Determine the (x, y) coordinate at the center of the cell enclosing the given text.  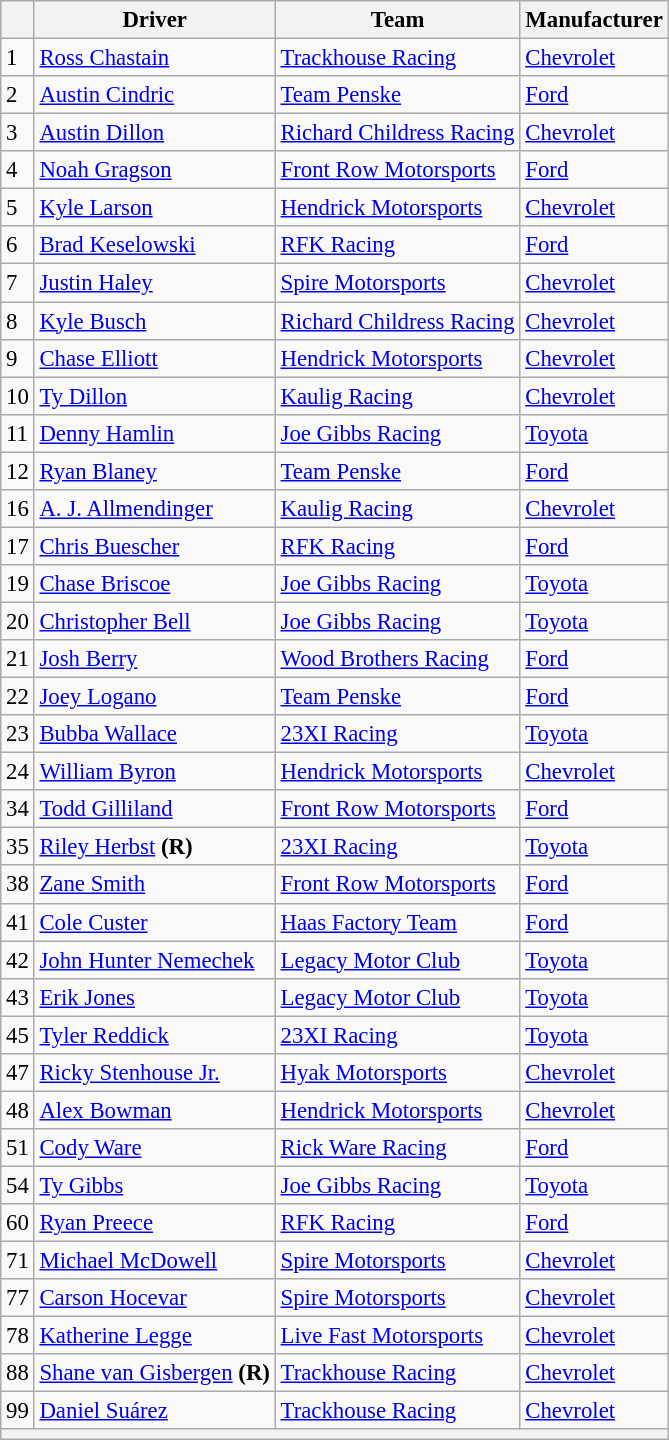
60 (18, 1223)
Chase Elliott (154, 358)
17 (18, 546)
John Hunter Nemechek (154, 960)
Christopher Bell (154, 621)
21 (18, 659)
48 (18, 1110)
Ryan Blaney (154, 471)
Driver (154, 20)
Ross Chastain (154, 58)
Josh Berry (154, 659)
99 (18, 1411)
88 (18, 1373)
7 (18, 283)
6 (18, 245)
William Byron (154, 772)
Wood Brothers Racing (398, 659)
Carson Hocevar (154, 1298)
43 (18, 997)
1 (18, 58)
Joey Logano (154, 697)
22 (18, 697)
47 (18, 1073)
Rick Ware Racing (398, 1148)
78 (18, 1336)
19 (18, 584)
Michael McDowell (154, 1261)
Denny Hamlin (154, 433)
Daniel Suárez (154, 1411)
11 (18, 433)
Alex Bowman (154, 1110)
Bubba Wallace (154, 734)
Zane Smith (154, 885)
Team (398, 20)
41 (18, 922)
Cody Ware (154, 1148)
Katherine Legge (154, 1336)
Ty Dillon (154, 396)
Haas Factory Team (398, 922)
Chris Buescher (154, 546)
38 (18, 885)
8 (18, 321)
Ricky Stenhouse Jr. (154, 1073)
Shane van Gisbergen (R) (154, 1373)
Justin Haley (154, 283)
Ty Gibbs (154, 1185)
77 (18, 1298)
Kyle Busch (154, 321)
Kyle Larson (154, 208)
Cole Custer (154, 922)
Noah Gragson (154, 170)
23 (18, 734)
Hyak Motorsports (398, 1073)
16 (18, 509)
45 (18, 1035)
Austin Cindric (154, 95)
20 (18, 621)
2 (18, 95)
A. J. Allmendinger (154, 509)
24 (18, 772)
71 (18, 1261)
Todd Gilliland (154, 809)
Austin Dillon (154, 133)
4 (18, 170)
Brad Keselowski (154, 245)
54 (18, 1185)
51 (18, 1148)
3 (18, 133)
34 (18, 809)
Manufacturer (594, 20)
10 (18, 396)
Chase Briscoe (154, 584)
35 (18, 847)
42 (18, 960)
Ryan Preece (154, 1223)
12 (18, 471)
Riley Herbst (R) (154, 847)
5 (18, 208)
Erik Jones (154, 997)
9 (18, 358)
Tyler Reddick (154, 1035)
Live Fast Motorsports (398, 1336)
